From the cell containing the given text, extract its center point as [X, Y] coordinate. 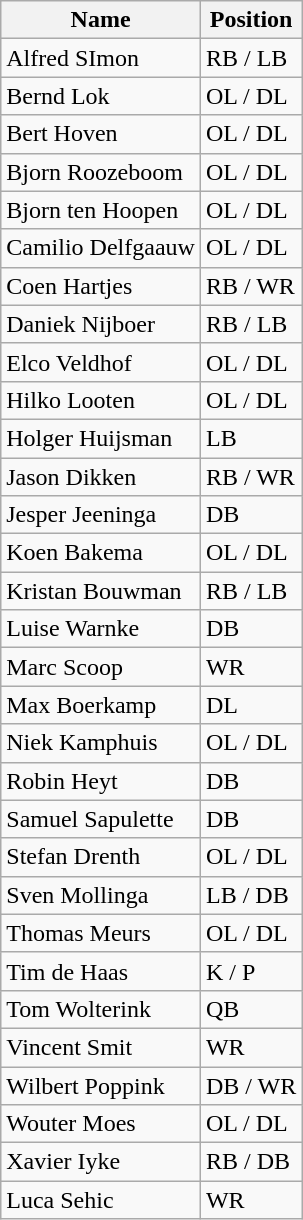
Jesper Jeeninga [101, 515]
Stefan Drenth [101, 857]
Luca Sehic [101, 1200]
Hilko Looten [101, 400]
LB / DB [250, 895]
Kristan Bouwman [101, 591]
Xavier Iyke [101, 1162]
Wilbert Poppink [101, 1085]
Samuel Sapulette [101, 819]
Tom Wolterink [101, 1009]
Robin Heyt [101, 781]
Position [250, 20]
LB [250, 438]
Alfred SImon [101, 58]
Max Boerkamp [101, 705]
DL [250, 705]
Name [101, 20]
RB / DB [250, 1162]
Wouter Moes [101, 1124]
Thomas Meurs [101, 933]
Bjorn Roozeboom [101, 172]
Tim de Haas [101, 971]
Elco Veldhof [101, 362]
Luise Warnke [101, 629]
Marc Scoop [101, 667]
Coen Hartjes [101, 286]
Jason Dikken [101, 477]
Sven Mollinga [101, 895]
Bert Hoven [101, 134]
Koen Bakema [101, 553]
Holger Huijsman [101, 438]
Bernd Lok [101, 96]
Bjorn ten Hoopen [101, 210]
QB [250, 1009]
Camilio Delfgaauw [101, 248]
Vincent Smit [101, 1047]
Daniek Nijboer [101, 324]
DB / WR [250, 1085]
K / P [250, 971]
Niek Kamphuis [101, 743]
